Return [X, Y] of the center of cell containing provided text 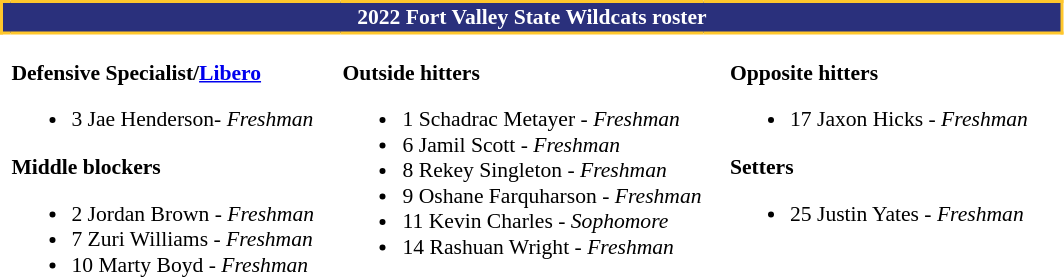
2022 Fort Valley State Wildcats roster [532, 18]
